Return [X, Y] of the center of cell containing provided text 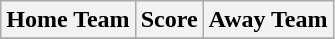
Home Team [68, 20]
Score [169, 20]
Away Team [268, 20]
